Locate the cell with the specified text and output its (X, Y) center coordinate. 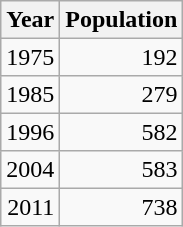
738 (122, 206)
1985 (30, 94)
2004 (30, 170)
1996 (30, 132)
1975 (30, 56)
Year (30, 20)
582 (122, 132)
279 (122, 94)
Population (122, 20)
192 (122, 56)
2011 (30, 206)
583 (122, 170)
